Extract the (X, Y) coordinate from the center of the cell holding the provided text.  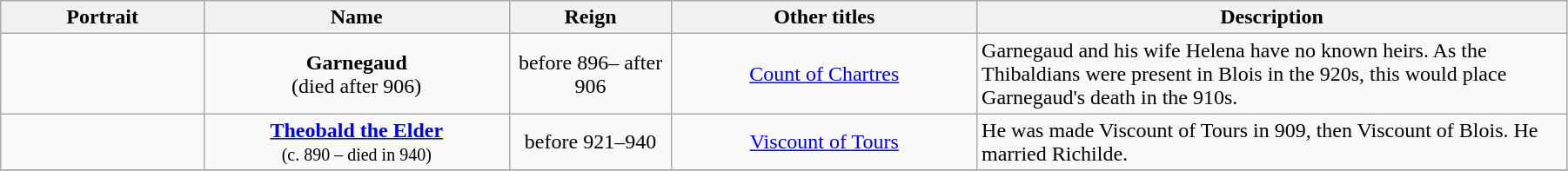
He was made Viscount of Tours in 909, then Viscount of Blois. He married Richilde. (1272, 142)
before 921–940 (590, 142)
before 896– after 906 (590, 74)
Viscount of Tours (825, 142)
Count of Chartres (825, 74)
Description (1272, 17)
Other titles (825, 17)
Theobald the Elder(c. 890 – died in 940) (357, 142)
Portrait (103, 17)
Name (357, 17)
Garnegaud (died after 906) (357, 74)
Reign (590, 17)
